Return [x, y] of the center of cell containing provided text 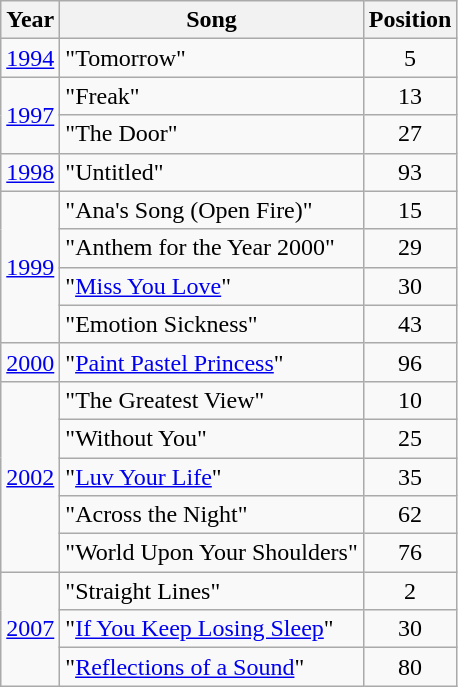
2002 [30, 476]
15 [410, 210]
1997 [30, 115]
93 [410, 172]
"Across the Night" [212, 515]
Position [410, 20]
"Emotion Sickness" [212, 324]
1994 [30, 58]
"Tomorrow" [212, 58]
"Untitled" [212, 172]
25 [410, 438]
Song [212, 20]
"Anthem for the Year 2000" [212, 248]
1998 [30, 172]
Year [30, 20]
96 [410, 362]
2007 [30, 629]
27 [410, 134]
"Freak" [212, 96]
"Reflections of a Sound" [212, 667]
43 [410, 324]
"Without You" [212, 438]
"World Upon Your Shoulders" [212, 553]
"If You Keep Losing Sleep" [212, 629]
"The Greatest View" [212, 400]
80 [410, 667]
"Straight Lines" [212, 591]
62 [410, 515]
35 [410, 477]
2 [410, 591]
29 [410, 248]
1999 [30, 267]
13 [410, 96]
"Paint Pastel Princess" [212, 362]
"Miss You Love" [212, 286]
5 [410, 58]
76 [410, 553]
"Luv Your Life" [212, 477]
"The Door" [212, 134]
2000 [30, 362]
10 [410, 400]
"Ana's Song (Open Fire)" [212, 210]
